Determine the [x, y] coordinate at the center of the cell enclosing the given text.  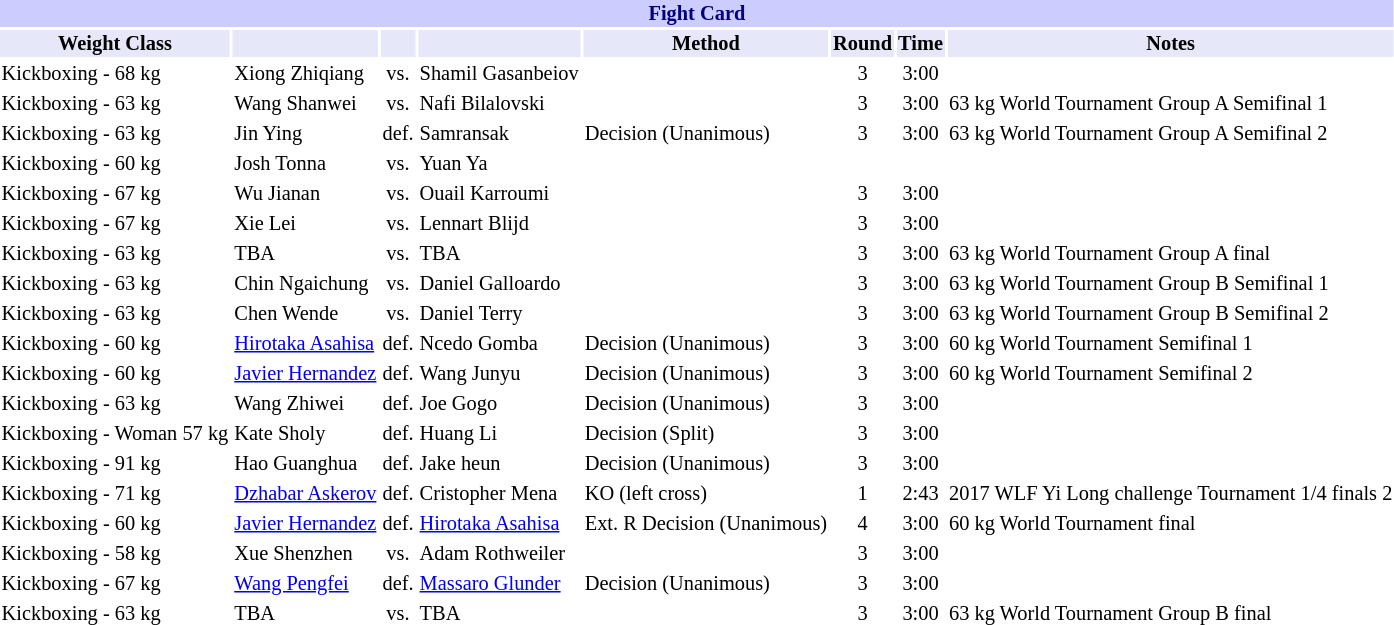
Decision (Split) [706, 434]
Nafi Bilalovski [499, 104]
Fight Card [697, 14]
1 [863, 494]
Jin Ying [306, 134]
Wang Shanwei [306, 104]
Jake heun [499, 464]
Wang Pengfei [306, 584]
Ncedo Gomba [499, 344]
Method [706, 44]
60 kg World Tournament final [1171, 524]
2017 WLF Yi Long challenge Tournament 1/4 finals 2 [1171, 494]
KO (left cross) [706, 494]
60 kg World Tournament Semifinal 1 [1171, 344]
Time [921, 44]
Shamil Gasanbeiov [499, 74]
Dzhabar Askerov [306, 494]
63 kg World Tournament Group A Semifinal 2 [1171, 134]
Huang Li [499, 434]
Wang Junyu [499, 374]
Chin Ngaichung [306, 284]
Weight Class [115, 44]
Adam Rothweiler [499, 554]
63 kg World Tournament Group A final [1171, 254]
Round [863, 44]
Notes [1171, 44]
Cristopher Mena [499, 494]
Kickboxing - Woman 57 kg [115, 434]
63 kg World Tournament Group B Semifinal 1 [1171, 284]
Kickboxing - 91 kg [115, 464]
Xiong Zhiqiang [306, 74]
Hao Guanghua [306, 464]
Samransak [499, 134]
Joe Gogo [499, 404]
63 kg World Tournament Group B Semifinal 2 [1171, 314]
63 kg World Tournament Group A Semifinal 1 [1171, 104]
Wu Jianan [306, 194]
Ouail Karroumi [499, 194]
Kate Sholy [306, 434]
Chen Wende [306, 314]
Kickboxing - 71 kg [115, 494]
Daniel Galloardo [499, 284]
2:43 [921, 494]
Daniel Terry [499, 314]
Kickboxing - 58 kg [115, 554]
Xue Shenzhen [306, 554]
Massaro Glunder [499, 584]
Josh Tonna [306, 164]
Xie Lei [306, 224]
Ext. R Decision (Unanimous) [706, 524]
Yuan Ya [499, 164]
Lennart Blijd [499, 224]
Wang Zhiwei [306, 404]
Kickboxing - 68 kg [115, 74]
60 kg World Tournament Semifinal 2 [1171, 374]
4 [863, 524]
